Scan for the cell matching the given text and deliver its [X, Y] coordinate at center. 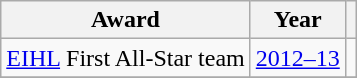
Year [298, 20]
Award [126, 20]
2012–13 [298, 58]
EIHL First All-Star team [126, 58]
